For the text-containing cell, return its midpoint in [X, Y] coordinate format. 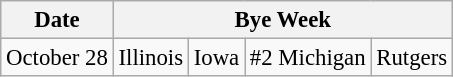
Rutgers [412, 58]
Iowa [216, 58]
#2 Michigan [308, 58]
Bye Week [282, 20]
Date [57, 20]
Illinois [150, 58]
October 28 [57, 58]
